Pinpoint the cell where the given text exists, returning its [X, Y] midpoint coordinate. 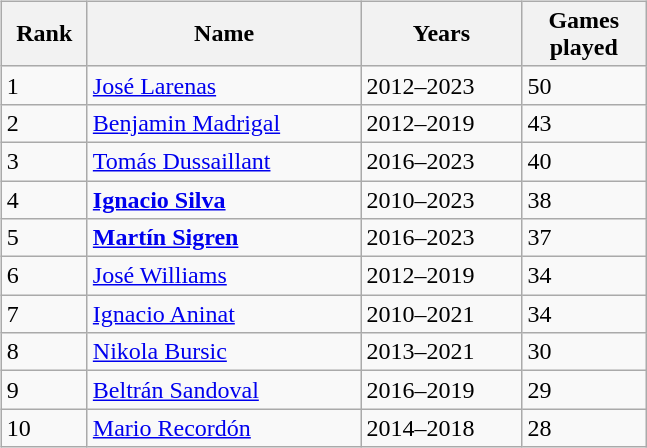
José Williams [224, 276]
Mario Recordón [224, 428]
29 [584, 390]
José Larenas [224, 85]
9 [44, 390]
Years [442, 34]
Martín Sigren [224, 238]
Beltrán Sandoval [224, 390]
Nikola Bursic [224, 352]
4 [44, 199]
Tomás Dussaillant [224, 161]
43 [584, 123]
10 [44, 428]
Rank [44, 34]
Benjamin Madrigal [224, 123]
38 [584, 199]
2013–2021 [442, 352]
Ignacio Aninat [224, 314]
7 [44, 314]
Name [224, 34]
8 [44, 352]
2014–2018 [442, 428]
2010–2023 [442, 199]
37 [584, 238]
5 [44, 238]
Ignacio Silva [224, 199]
3 [44, 161]
28 [584, 428]
50 [584, 85]
2 [44, 123]
30 [584, 352]
2010–2021 [442, 314]
2016–2019 [442, 390]
Games played [584, 34]
2012–2023 [442, 85]
40 [584, 161]
1 [44, 85]
6 [44, 276]
